Pinpoint the cell where the given text exists, returning its (X, Y) midpoint coordinate. 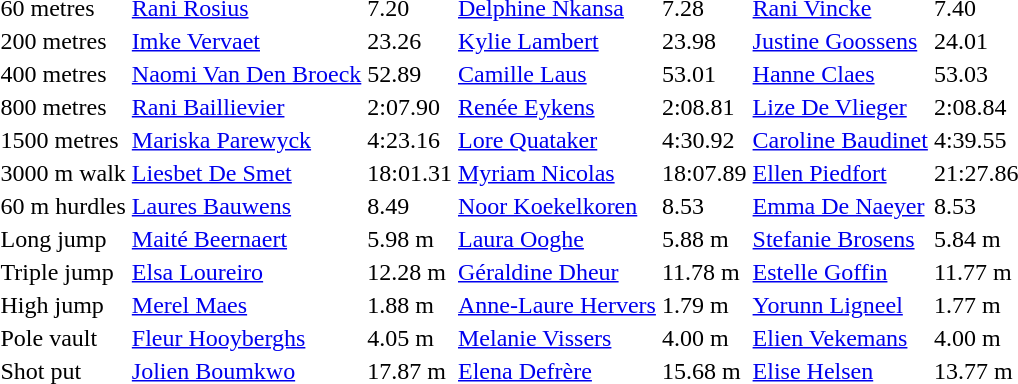
Elsa Loureiro (246, 272)
8.53 (704, 206)
4:30.92 (704, 140)
Laura Ooghe (556, 239)
1.88 m (410, 305)
Merel Maes (246, 305)
Noor Koekelkoren (556, 206)
Estelle Goffin (840, 272)
5.98 m (410, 239)
52.89 (410, 74)
4:23.16 (410, 140)
4.00 m (704, 338)
Naomi Van Den Broeck (246, 74)
Hanne Claes (840, 74)
Géraldine Dheur (556, 272)
Myriam Nicolas (556, 173)
Elien Vekemans (840, 338)
Maité Beernaert (246, 239)
Rani Baillievier (246, 107)
Melanie Vissers (556, 338)
Mariska Parewyck (246, 140)
4.05 m (410, 338)
Lore Quataker (556, 140)
Laures Bauwens (246, 206)
Kylie Lambert (556, 41)
Caroline Baudinet (840, 140)
Fleur Hooyberghs (246, 338)
23.26 (410, 41)
18:07.89 (704, 173)
8.49 (410, 206)
1.79 m (704, 305)
Renée Eykens (556, 107)
Emma De Naeyer (840, 206)
Camille Laus (556, 74)
11.78 m (704, 272)
Imke Vervaet (246, 41)
53.01 (704, 74)
Liesbet De Smet (246, 173)
2:08.81 (704, 107)
12.28 m (410, 272)
23.98 (704, 41)
Justine Goossens (840, 41)
Anne-Laure Hervers (556, 305)
18:01.31 (410, 173)
Stefanie Brosens (840, 239)
Yorunn Ligneel (840, 305)
5.88 m (704, 239)
Lize De Vlieger (840, 107)
2:07.90 (410, 107)
Ellen Piedfort (840, 173)
